Capture the cell that displays the provided text and extract its (X, Y) central coordinate. 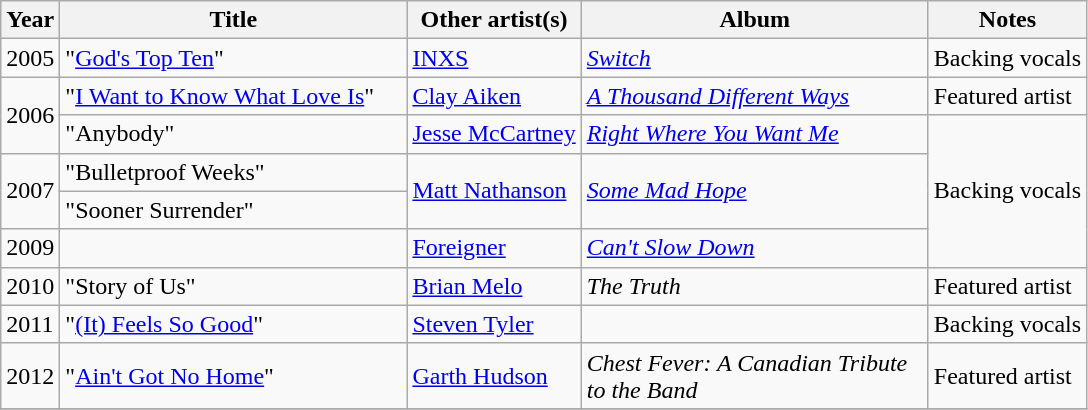
Year (30, 20)
A Thousand Different Ways (754, 96)
2005 (30, 58)
"Sooner Surrender" (234, 210)
Title (234, 20)
2012 (30, 376)
Notes (1007, 20)
"Story of Us" (234, 286)
2010 (30, 286)
2011 (30, 324)
"I Want to Know What Love Is" (234, 96)
"Ain't Got No Home" (234, 376)
"Bulletproof Weeks" (234, 172)
Chest Fever: A Canadian Tribute to the Band (754, 376)
Other artist(s) (494, 20)
"(It) Feels So Good" (234, 324)
Clay Aiken (494, 96)
"Anybody" (234, 134)
2006 (30, 115)
INXS (494, 58)
Brian Melo (494, 286)
Matt Nathanson (494, 191)
Can't Slow Down (754, 248)
"God's Top Ten" (234, 58)
Album (754, 20)
Jesse McCartney (494, 134)
Steven Tyler (494, 324)
Garth Hudson (494, 376)
Right Where You Want Me (754, 134)
2007 (30, 191)
Some Mad Hope (754, 191)
Foreigner (494, 248)
2009 (30, 248)
The Truth (754, 286)
Switch (754, 58)
